Output the [x, y] coordinate of the center of the cell containing the given text.  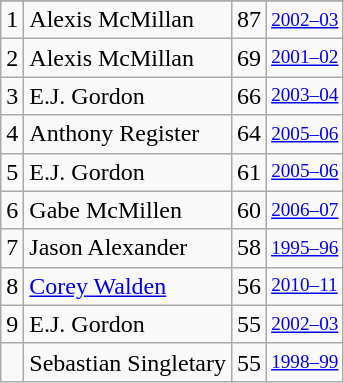
Jason Alexander [128, 248]
69 [250, 58]
1 [12, 20]
87 [250, 20]
7 [12, 248]
9 [12, 324]
8 [12, 286]
61 [250, 172]
60 [250, 210]
56 [250, 286]
Gabe McMillen [128, 210]
2010–11 [305, 286]
Sebastian Singletary [128, 362]
58 [250, 248]
2003–04 [305, 96]
4 [12, 134]
2 [12, 58]
Anthony Register [128, 134]
5 [12, 172]
6 [12, 210]
Corey Walden [128, 286]
64 [250, 134]
1995–96 [305, 248]
66 [250, 96]
2001–02 [305, 58]
2006–07 [305, 210]
1998–99 [305, 362]
3 [12, 96]
